Capture the cell that displays the provided text and extract its [x, y] central coordinate. 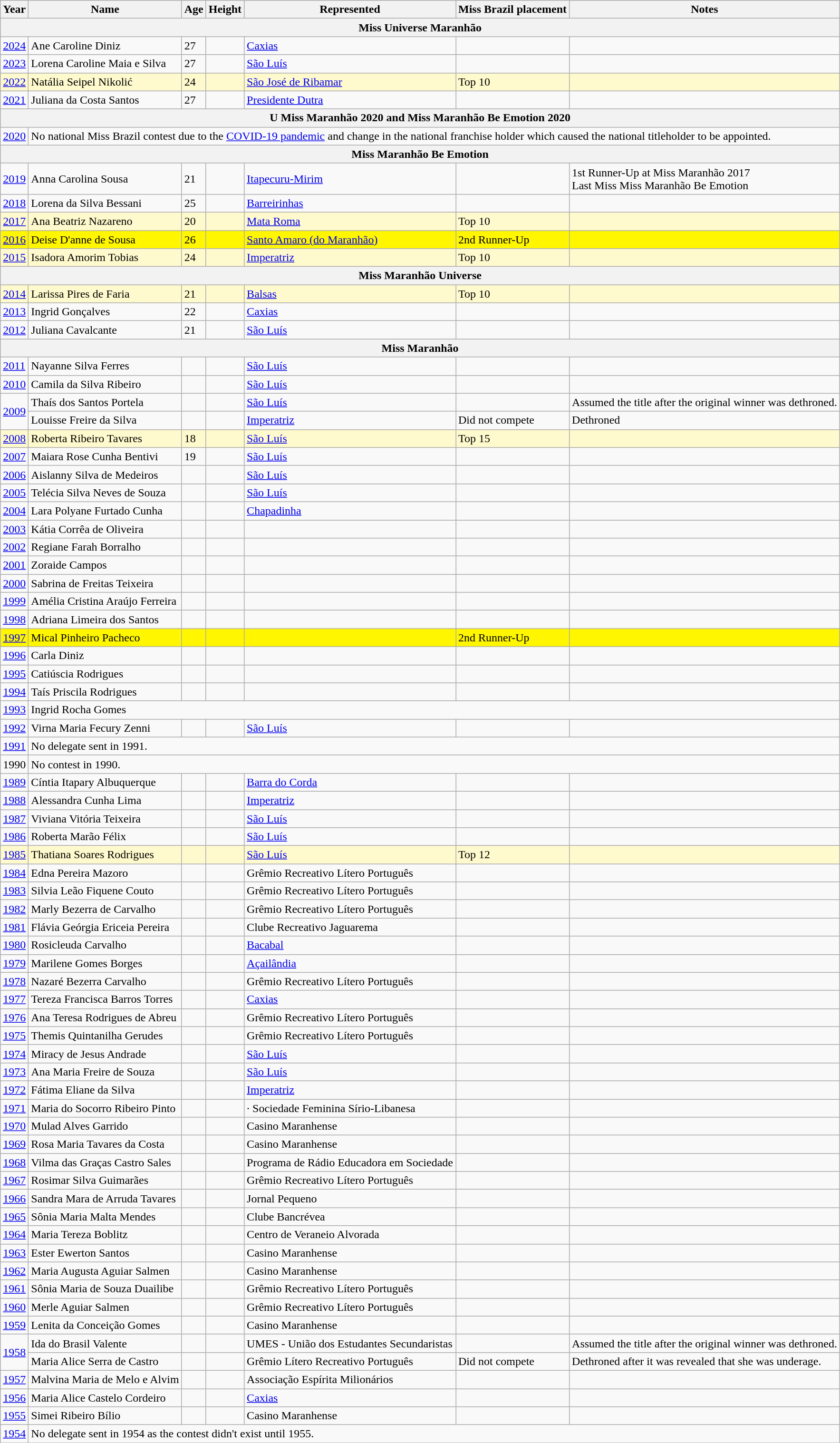
1957 [14, 1379]
Bacabal [350, 945]
Camila da Silva Ribeiro [105, 384]
1992 [14, 728]
Miss Maranhão Be Emotion [420, 154]
Lorena da Silva Bessani [105, 203]
Aislanny Silva de Medeiros [105, 475]
1968 [14, 1162]
Ane Caroline Diniz [105, 46]
Louisse Freire da Silva [105, 420]
1965 [14, 1217]
Ester Ewerton Santos [105, 1253]
Ana Teresa Rodrigues de Abreu [105, 1017]
2017 [14, 221]
2010 [14, 384]
Sandra Mara de Arruda Tavares [105, 1199]
Isadora Amorim Tobias [105, 258]
1985 [14, 855]
2009 [14, 411]
1971 [14, 1108]
Dethroned after it was revealed that she was underage. [705, 1361]
Miss Maranhão Universe [420, 276]
Maria Augusta Aguiar Salmen [105, 1271]
Programa de Rádio Educadora em Sociedade [350, 1162]
· Sociedade Feminina Sírio-Libanesa [350, 1108]
Taís Priscila Rodrigues [105, 692]
Deise D'anne de Sousa [105, 239]
Miss Maranhão [420, 348]
Top 12 [512, 855]
Natália Seipel Nikolić [105, 82]
1972 [14, 1090]
Height [225, 10]
2018 [14, 203]
Thaís dos Santos Portela [105, 402]
Roberta Marão Félix [105, 837]
Maria Alice Castelo Cordeiro [105, 1397]
Anna Carolina Sousa [105, 179]
Simei Ribeiro Bílio [105, 1416]
2008 [14, 438]
Maria do Socorro Ribeiro Pinto [105, 1108]
1960 [14, 1307]
2020 [14, 136]
1958 [14, 1352]
1974 [14, 1054]
2024 [14, 46]
No delegate sent in 1991. [434, 746]
Sônia Maria de Souza Duailibe [105, 1289]
Balsas [350, 294]
1967 [14, 1181]
2007 [14, 456]
Maria Alice Serra de Castro [105, 1361]
Maria Tereza Boblitz [105, 1235]
Catiúscia Rodrigues [105, 674]
Mulad Alves Garrido [105, 1126]
1976 [14, 1017]
1973 [14, 1072]
Themis Quintanilha Gerudes [105, 1036]
Juliana Cavalcante [105, 330]
Associação Espírita Milionários [350, 1379]
Sabrina de Freitas Teixeira [105, 583]
Top 15 [512, 438]
Fátima Eliane da Silva [105, 1090]
1962 [14, 1271]
1961 [14, 1289]
Alessandra Cunha Lima [105, 800]
Ingrid Gonçalves [105, 312]
1998 [14, 620]
2023 [14, 64]
1990 [14, 764]
Year [14, 10]
Marly Bezerra de Carvalho [105, 909]
1954 [14, 1434]
Mical Pinheiro Pacheco [105, 638]
Sônia Maria Malta Mendes [105, 1217]
1969 [14, 1144]
1982 [14, 909]
Jornal Pequeno [350, 1199]
1955 [14, 1416]
2011 [14, 366]
1996 [14, 656]
Silvia Leão Fiquene Couto [105, 891]
1999 [14, 601]
Açailândia [350, 963]
1994 [14, 692]
2021 [14, 100]
2022 [14, 82]
Miracy de Jesus Andrade [105, 1054]
Viviana Vitória Teixeira [105, 818]
25 [194, 203]
Amélia Cristina Araújo Ferreira [105, 601]
Clube Recreativo Jaguarema [350, 927]
Ida do Brasil Valente [105, 1343]
Kátia Corrêa de Oliveira [105, 529]
Ingrid Rocha Gomes [434, 710]
Clube Bancrévea [350, 1217]
Rosa Maria Tavares da Costa [105, 1144]
Represented [350, 10]
Thatiana Soares Rodrigues [105, 855]
2014 [14, 294]
Zoraide Campos [105, 565]
2000 [14, 583]
Edna Pereira Mazoro [105, 873]
Malvina Maria de Melo e Alvim [105, 1379]
Miss Brazil placement [512, 10]
Name [105, 10]
2012 [14, 330]
20 [194, 221]
22 [194, 312]
1978 [14, 981]
Marilene Gomes Borges [105, 963]
Carla Diniz [105, 656]
Barra do Corda [350, 782]
Flávia Geórgia Ericeia Pereira [105, 927]
UMES - União dos Estudantes Secundaristas [350, 1343]
Mata Roma [350, 221]
Nazaré Bezerra Carvalho [105, 981]
1st Runner-Up at Miss Maranhão 2017Last Miss Miss Maranhão Be Emotion [705, 179]
Larissa Pires de Faria [105, 294]
1984 [14, 873]
No contest in 1990. [434, 764]
Notes [705, 10]
Miss Universe Maranhão [420, 28]
1980 [14, 945]
Rosimar Silva Guimarães [105, 1181]
Grêmio Lítero Recreativo Português [350, 1361]
2005 [14, 493]
Vilma das Graças Castro Sales [105, 1162]
1986 [14, 837]
Lenita da Conceição Gomes [105, 1325]
26 [194, 239]
2004 [14, 511]
1988 [14, 800]
Cíntia Itapary Albuquerque [105, 782]
Nayanne Silva Ferres [105, 366]
No delegate sent in 1954 as the contest didn't exist until 1955. [434, 1434]
Juliana da Costa Santos [105, 100]
19 [194, 456]
Presidente Dutra [350, 100]
2016 [14, 239]
Lorena Caroline Maia e Silva [105, 64]
1959 [14, 1325]
1970 [14, 1126]
Telécia Silva Neves de Souza [105, 493]
2013 [14, 312]
1964 [14, 1235]
Ana Beatriz Nazareno [105, 221]
1991 [14, 746]
1977 [14, 999]
1997 [14, 638]
2003 [14, 529]
1966 [14, 1199]
Rosicleuda Carvalho [105, 945]
Age [194, 10]
U Miss Maranhão 2020 and Miss Maranhão Be Emotion 2020 [420, 118]
São José de Ribamar [350, 82]
2019 [14, 179]
Centro de Veraneio Alvorada [350, 1235]
Maiara Rose Cunha Bentivi [105, 456]
1979 [14, 963]
Ana Maria Freire de Souza [105, 1072]
1975 [14, 1036]
2002 [14, 547]
1956 [14, 1397]
18 [194, 438]
Barreirinhas [350, 203]
Merle Aguiar Salmen [105, 1307]
2015 [14, 258]
1981 [14, 927]
Virna Maria Fecury Zenni [105, 728]
Dethroned [705, 420]
1993 [14, 710]
2001 [14, 565]
Tereza Francisca Barros Torres [105, 999]
1995 [14, 674]
Chapadinha [350, 511]
Lara Polyane Furtado Cunha [105, 511]
1963 [14, 1253]
1989 [14, 782]
1983 [14, 891]
Adriana Limeira dos Santos [105, 620]
Roberta Ribeiro Tavares [105, 438]
Santo Amaro (do Maranhão) [350, 239]
Itapecuru-Mirim [350, 179]
2006 [14, 475]
1987 [14, 818]
Regiane Farah Borralho [105, 547]
